Scan for the cell matching the given text and deliver its (X, Y) coordinate at center. 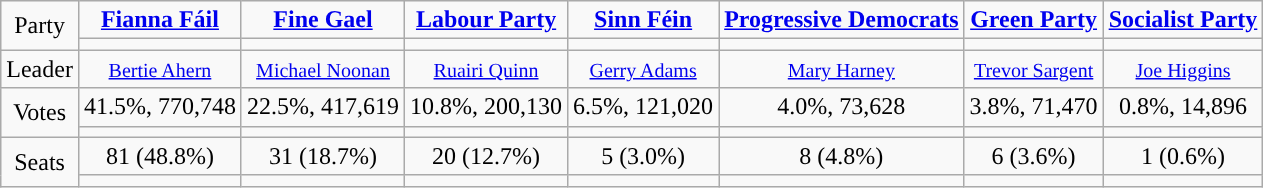
8 (4.8%) (842, 156)
Labour Party (486, 20)
5 (3.0%) (644, 156)
Sinn Féin (644, 20)
10.8%, 200,130 (486, 107)
Socialist Party (1183, 20)
1 (0.6%) (1183, 156)
31 (18.7%) (322, 156)
Seats (40, 162)
Ruairi Quinn (486, 69)
0.8%, 14,896 (1183, 107)
4.0%, 73,628 (842, 107)
41.5%, 770,748 (160, 107)
Party (40, 26)
6.5%, 121,020 (644, 107)
Gerry Adams (644, 69)
Leader (40, 69)
81 (48.8%) (160, 156)
Bertie Ahern (160, 69)
Fine Gael (322, 20)
Trevor Sargent (1034, 69)
Green Party (1034, 20)
Fianna Fáil (160, 20)
Votes (40, 112)
Progressive Democrats (842, 20)
20 (12.7%) (486, 156)
6 (3.6%) (1034, 156)
Mary Harney (842, 69)
Joe Higgins (1183, 69)
3.8%, 71,470 (1034, 107)
22.5%, 417,619 (322, 107)
Michael Noonan (322, 69)
